For the text-containing cell, return its midpoint in [x, y] coordinate format. 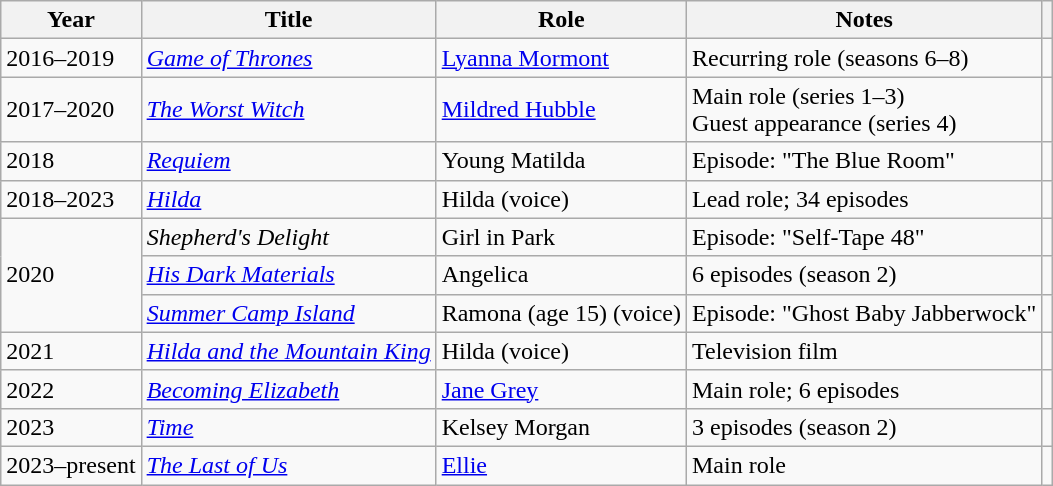
3 episodes (season 2) [864, 427]
Game of Thrones [288, 58]
2023–present [71, 465]
Episode: "Self-Tape 48" [864, 237]
The Last of Us [288, 465]
Main role; 6 episodes [864, 389]
Girl in Park [561, 237]
2020 [71, 275]
2021 [71, 351]
Requiem [288, 161]
Hilda [288, 199]
Angelica [561, 275]
Notes [864, 20]
Episode: "The Blue Room" [864, 161]
2018–2023 [71, 199]
Ellie [561, 465]
Time [288, 427]
2023 [71, 427]
2016–2019 [71, 58]
The Worst Witch [288, 110]
Lead role; 34 episodes [864, 199]
Hilda and the Mountain King [288, 351]
6 episodes (season 2) [864, 275]
Summer Camp Island [288, 313]
Year [71, 20]
Main role [864, 465]
Young Matilda [561, 161]
Role [561, 20]
Television film [864, 351]
Mildred Hubble [561, 110]
Becoming Elizabeth [288, 389]
Main role (series 1–3)Guest appearance (series 4) [864, 110]
Lyanna Mormont [561, 58]
2022 [71, 389]
Title [288, 20]
2017–2020 [71, 110]
Shepherd's Delight [288, 237]
Episode: "Ghost Baby Jabberwock" [864, 313]
Jane Grey [561, 389]
His Dark Materials [288, 275]
Recurring role (seasons 6–8) [864, 58]
Ramona (age 15) (voice) [561, 313]
2018 [71, 161]
Kelsey Morgan [561, 427]
